Locate the cell with the specified text and output its [x, y] center coordinate. 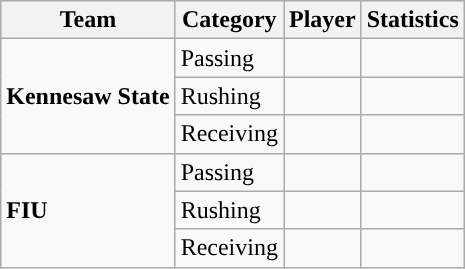
Team [88, 20]
Category [229, 20]
FIU [88, 210]
Statistics [412, 20]
Kennesaw State [88, 96]
Player [323, 20]
